For the text-containing cell, return its midpoint in (x, y) coordinate format. 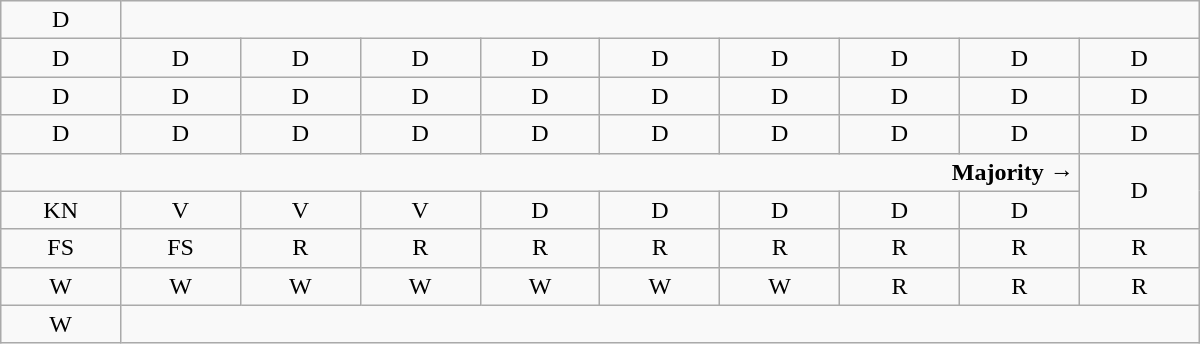
KN (61, 210)
Majority → (540, 172)
